Find where the given text appears and provide that cell's center as (X, Y) coordinate. 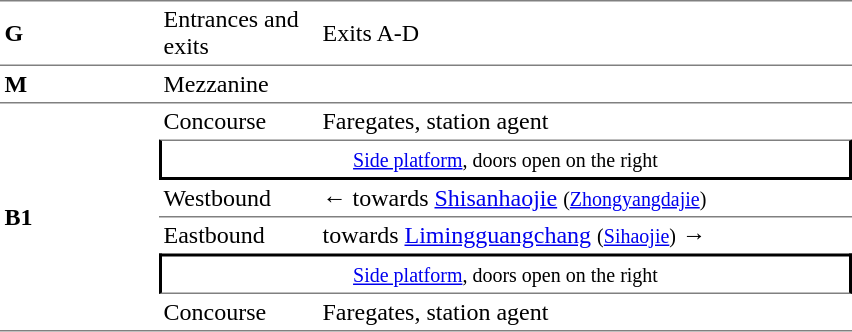
Mezzanine (238, 85)
G (80, 33)
Westbound (238, 199)
M (80, 85)
towards Limingguangchang (Sihaojie) → (585, 236)
B1 (80, 218)
← towards Shisanhaojie (Zhongyangdajie) (585, 199)
Eastbound (238, 236)
Exits A-D (585, 33)
Entrances and exits (238, 33)
